Output the (x, y) coordinate of the center of the cell containing the given text.  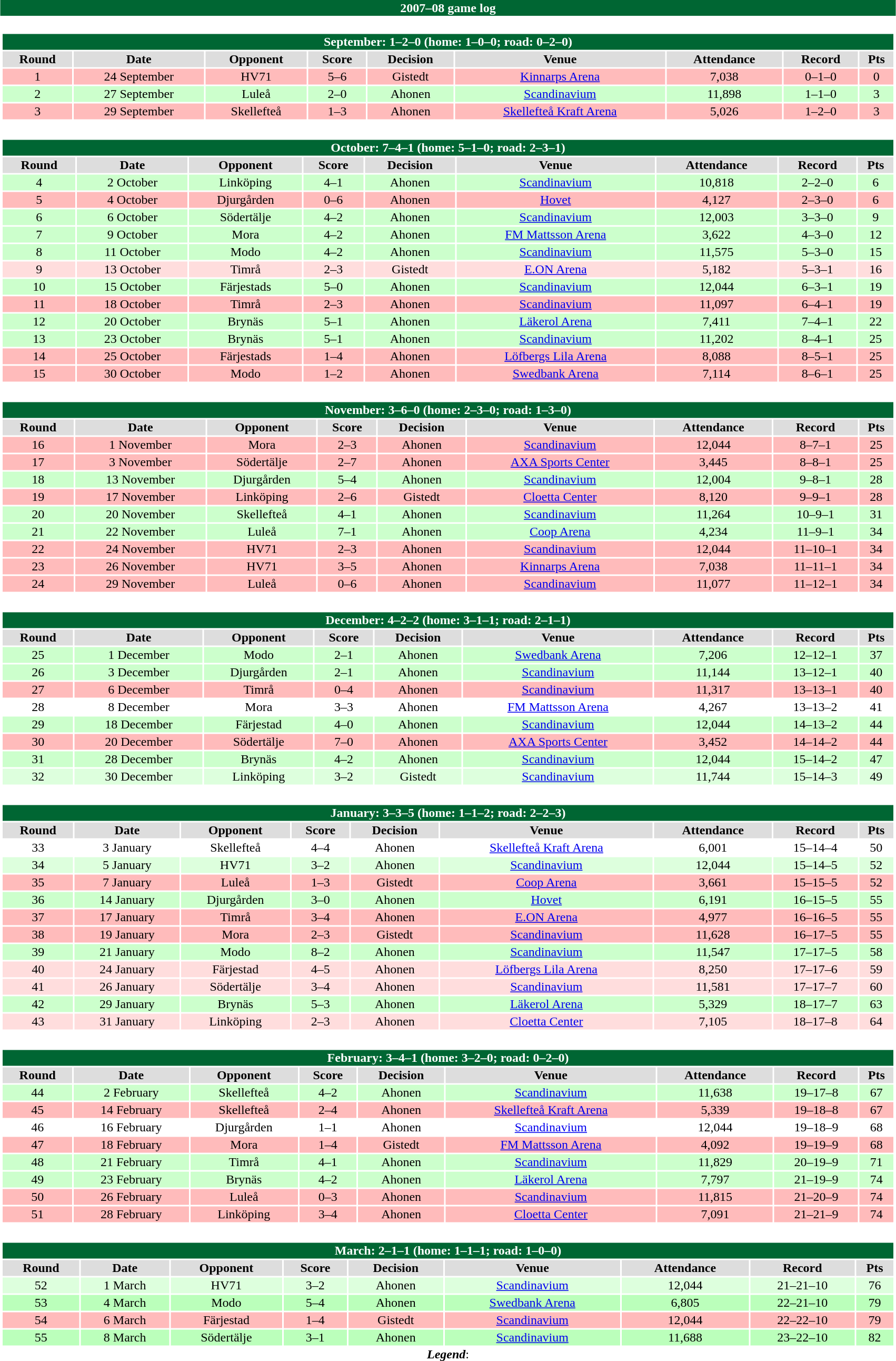
11,575 (716, 252)
11–9–1 (815, 531)
23 October (132, 339)
7 January (127, 882)
18 (38, 480)
4,234 (714, 531)
18 December (139, 724)
8 March (125, 1337)
28 February (131, 1214)
11,317 (713, 689)
7,091 (715, 1214)
11,144 (713, 673)
33 (38, 847)
8–6–1 (818, 373)
14–13–2 (815, 724)
11,898 (724, 94)
7–1 (347, 531)
3,452 (713, 742)
December: 4–2–2 (home: 3–1–1; road: 2–1–1) (447, 620)
18–17–8 (815, 1021)
2–3–0 (818, 200)
39 (38, 952)
4–5 (320, 970)
3–3–0 (818, 218)
21 (38, 531)
38 (38, 935)
October: 7–4–1 (home: 5–1–0; road: 2–3–1) (447, 148)
19–19–9 (816, 1145)
March: 2–1–1 (home: 1–1–1; road: 1–0–0) (447, 1251)
20 November (140, 515)
7 (39, 234)
8–4–1 (818, 339)
11,638 (715, 1093)
26 (38, 673)
14 February (131, 1110)
45 (37, 1110)
12,004 (714, 480)
6,191 (713, 900)
10–9–1 (815, 515)
16–17–5 (815, 935)
2–7 (347, 462)
13–13–1 (815, 689)
1 December (139, 655)
42 (38, 1004)
8,088 (716, 357)
4,977 (713, 917)
9–8–1 (815, 480)
30 December (139, 777)
8 December (139, 707)
11,077 (714, 584)
19 January (127, 935)
8–5–1 (818, 357)
10,818 (716, 183)
6–3–1 (818, 287)
23 February (131, 1179)
13 November (140, 480)
3 January (127, 847)
5,329 (713, 1004)
17–17–5 (815, 952)
16–16–5 (815, 917)
21–20–9 (816, 1197)
23 (38, 566)
4 October (132, 200)
16–15–5 (815, 900)
14–14–2 (815, 742)
6 March (125, 1320)
20 October (132, 322)
4,267 (713, 707)
4–0 (344, 724)
February: 3–4–1 (home: 3–2–0; road: 0–2–0) (447, 1058)
31 January (127, 1021)
30 October (132, 373)
1 March (125, 1286)
12,003 (716, 218)
2–6 (347, 497)
76 (874, 1286)
17 November (140, 497)
13–12–1 (815, 673)
8–2 (320, 952)
6 December (139, 689)
19–18–9 (816, 1128)
1–1–0 (820, 94)
17 (38, 462)
21–21–9 (816, 1214)
6 October (132, 218)
22–22–10 (802, 1320)
8–7–1 (815, 445)
1 November (140, 445)
0 (877, 76)
7,206 (713, 655)
6,805 (685, 1303)
15–14–5 (815, 865)
1 (37, 76)
3 November (140, 462)
3–3 (344, 707)
10 (39, 287)
27 September (139, 94)
11,744 (713, 777)
58 (876, 952)
29 November (140, 584)
3–0 (320, 900)
1–2–0 (820, 111)
22–21–10 (802, 1303)
2 February (131, 1093)
35 (38, 882)
18 October (132, 304)
11,581 (713, 987)
5 January (127, 865)
9 October (132, 234)
5–3 (320, 1004)
2 October (132, 183)
54 (41, 1320)
11–11–1 (815, 566)
18 February (131, 1145)
7,114 (716, 373)
11,547 (713, 952)
28 December (139, 759)
6,001 (713, 847)
15–14–4 (815, 847)
4–3–0 (818, 234)
15–15–5 (815, 882)
26 February (131, 1197)
September: 1–2–0 (home: 1–0–0; road: 0–2–0) (447, 42)
2007–08 game log (448, 8)
15–14–2 (815, 759)
5,182 (716, 269)
21–19–9 (816, 1179)
January: 3–3–5 (home: 1–1–2; road: 2–2–3) (447, 813)
15 October (132, 287)
26 January (127, 987)
1–1 (327, 1128)
3 December (139, 673)
17–17–7 (815, 987)
5 (39, 200)
27 (38, 689)
11 (39, 304)
3,622 (716, 234)
5–3–0 (818, 252)
4,127 (716, 200)
11,628 (713, 935)
36 (38, 900)
64 (876, 1021)
0–4 (344, 689)
8 (39, 252)
24 November (140, 549)
5–0 (333, 287)
4 (39, 183)
48 (37, 1162)
3–5 (347, 566)
19–18–8 (816, 1110)
24 January (127, 970)
11–10–1 (815, 549)
29 September (139, 111)
November: 3–6–0 (home: 2–3–0; road: 1–3–0) (447, 410)
30 (38, 742)
60 (876, 987)
29 (38, 724)
46 (37, 1128)
51 (37, 1214)
17–17–6 (815, 970)
4–4 (320, 847)
13 (39, 339)
23–22–10 (802, 1337)
21 February (131, 1162)
1–2 (333, 373)
53 (41, 1303)
20–19–9 (816, 1162)
21 January (127, 952)
7–4–1 (818, 322)
11 October (132, 252)
63 (876, 1004)
7,411 (716, 322)
4,092 (715, 1145)
59 (876, 970)
25 October (132, 357)
2 (37, 94)
5,026 (724, 111)
7,105 (713, 1021)
3,661 (713, 882)
32 (38, 777)
8,120 (714, 497)
0–1–0 (820, 76)
16 February (131, 1128)
22 November (140, 531)
11,202 (716, 339)
71 (877, 1162)
8,250 (713, 970)
14 January (127, 900)
21–21–10 (802, 1286)
18–17–7 (815, 1004)
5,339 (715, 1110)
7,797 (715, 1179)
5–6 (337, 76)
82 (874, 1337)
14 (39, 357)
0–3 (327, 1197)
2–4 (327, 1110)
11–12–1 (815, 584)
11,097 (716, 304)
13 October (132, 269)
3,445 (714, 462)
13–13–2 (815, 707)
19–17–8 (816, 1093)
20 (38, 515)
11,829 (715, 1162)
24 September (139, 76)
17 January (127, 917)
11,264 (714, 515)
6–4–1 (818, 304)
7–0 (344, 742)
12–12–1 (815, 655)
26 November (140, 566)
5–3–1 (818, 269)
4 March (125, 1303)
8–8–1 (815, 462)
43 (38, 1021)
2–0 (337, 94)
29 January (127, 1004)
2–2–0 (818, 183)
24 (38, 584)
9–9–1 (815, 497)
11,688 (685, 1337)
20 December (139, 742)
11,815 (715, 1197)
3–1 (315, 1337)
15–14–3 (815, 777)
